From the cell containing the given text, extract its center point as [X, Y] coordinate. 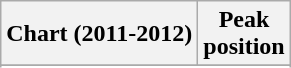
Peakposition [244, 34]
Chart (2011-2012) [100, 34]
